Return the [X, Y] coordinate for the center point of the cell that contains the specified text.  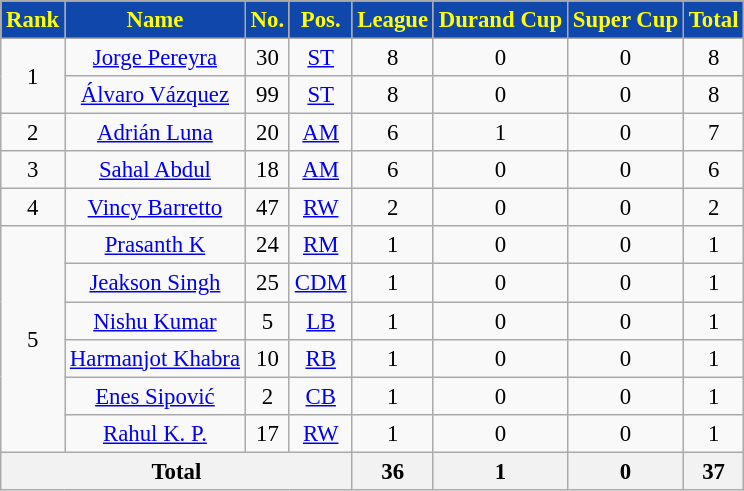
RB [320, 358]
17 [267, 433]
30 [267, 58]
Pos. [320, 20]
Rahul K. P. [156, 433]
RM [320, 245]
LB [320, 321]
10 [267, 358]
No. [267, 20]
Enes Sipović [156, 396]
25 [267, 283]
20 [267, 133]
Vincy Barretto [156, 208]
Durand Cup [500, 20]
CB [320, 396]
3 [33, 170]
CDM [320, 283]
7 [713, 133]
Rank [33, 20]
Super Cup [625, 20]
18 [267, 170]
Adrián Luna [156, 133]
Jorge Pereyra [156, 58]
37 [713, 471]
Name [156, 20]
Prasanth K [156, 245]
Jeakson Singh [156, 283]
Álvaro Vázquez [156, 95]
Sahal Abdul [156, 170]
24 [267, 245]
Harmanjot Khabra [156, 358]
47 [267, 208]
Nishu Kumar [156, 321]
4 [33, 208]
99 [267, 95]
36 [392, 471]
League [392, 20]
